For the text-containing cell, return its midpoint in (X, Y) coordinate format. 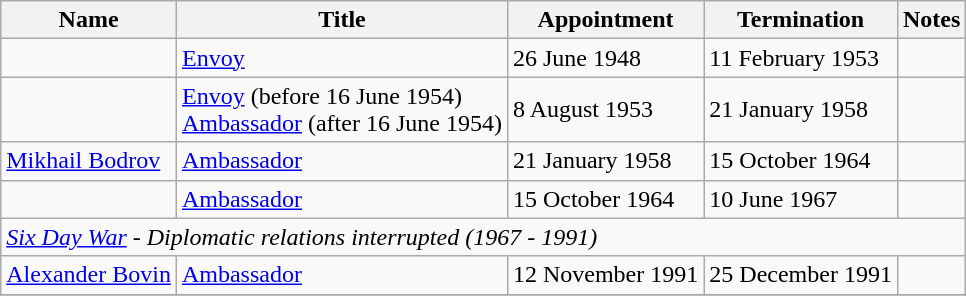
8 August 1953 (605, 110)
Termination (801, 20)
Name (89, 20)
11 February 1953 (801, 58)
Appointment (605, 20)
12 November 1991 (605, 275)
Mikhail Bodrov (89, 161)
Envoy (before 16 June 1954)Ambassador (after 16 June 1954) (342, 110)
26 June 1948 (605, 58)
10 June 1967 (801, 199)
25 December 1991 (801, 275)
Alexander Bovin (89, 275)
Envoy (342, 58)
Six Day War - Diplomatic relations interrupted (1967 - 1991) (484, 237)
Title (342, 20)
Notes (931, 20)
